Search for the cell housing the specified text and yield its (x, y) center coordinate. 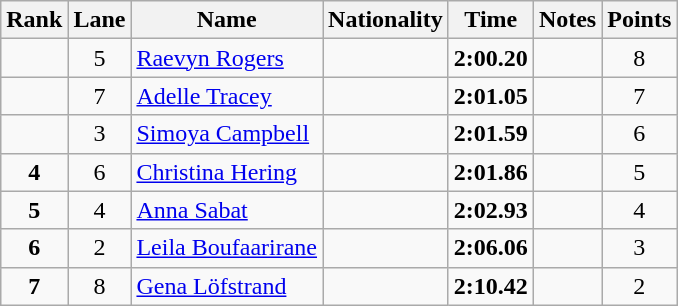
2:06.06 (490, 248)
Gena Löfstrand (227, 286)
Christina Hering (227, 172)
Raevyn Rogers (227, 58)
Rank (34, 20)
2:02.93 (490, 210)
2:01.59 (490, 134)
Time (490, 20)
Adelle Tracey (227, 96)
2:01.05 (490, 96)
2:01.86 (490, 172)
2:00.20 (490, 58)
Leila Boufaarirane (227, 248)
Lane (100, 20)
Nationality (386, 20)
Simoya Campbell (227, 134)
Anna Sabat (227, 210)
Name (227, 20)
2:10.42 (490, 286)
Notes (567, 20)
Points (640, 20)
